Locate the cell with the specified text and output its (X, Y) center coordinate. 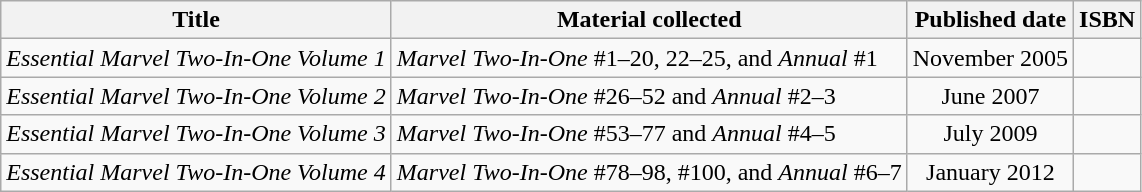
Essential Marvel Two-In-One Volume 4 (196, 172)
Marvel Two-In-One #53–77 and Annual #4–5 (649, 134)
July 2009 (990, 134)
Marvel Two-In-One #1–20, 22–25, and Annual #1 (649, 58)
Published date (990, 20)
Marvel Two-In-One #26–52 and Annual #2–3 (649, 96)
Marvel Two-In-One #78–98, #100, and Annual #6–7 (649, 172)
Essential Marvel Two-In-One Volume 1 (196, 58)
Essential Marvel Two-In-One Volume 2 (196, 96)
June 2007 (990, 96)
November 2005 (990, 58)
January 2012 (990, 172)
Title (196, 20)
ISBN (1108, 20)
Essential Marvel Two-In-One Volume 3 (196, 134)
Material collected (649, 20)
